For the text-containing cell, return its midpoint in (x, y) coordinate format. 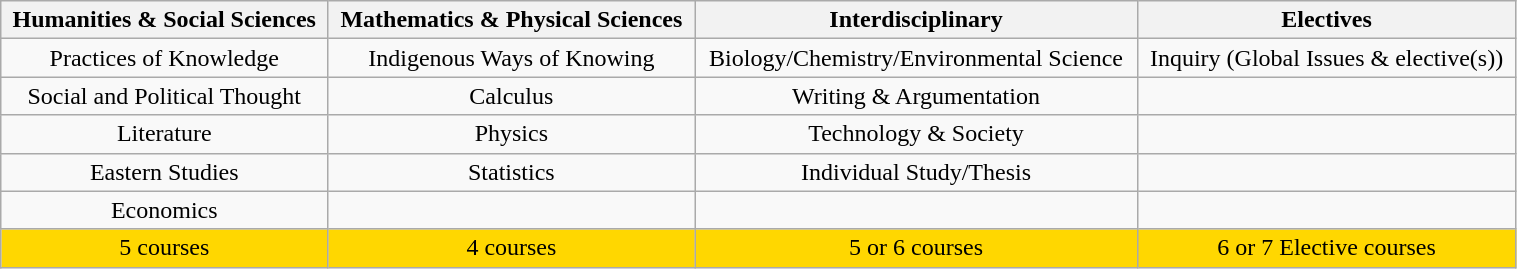
Interdisciplinary (916, 20)
5 or 6 courses (916, 248)
Electives (1326, 20)
Inquiry (Global Issues & elective(s)) (1326, 58)
Economics (164, 210)
5 courses (164, 248)
Literature (164, 134)
Biology/Chemistry/Environmental Science (916, 58)
Humanities & Social Sciences (164, 20)
Calculus (512, 96)
4 courses (512, 248)
Mathematics & Physical Sciences (512, 20)
6 or 7 Elective courses (1326, 248)
Statistics (512, 172)
Individual Study/Thesis (916, 172)
Indigenous Ways of Knowing (512, 58)
Eastern Studies (164, 172)
Social and Political Thought (164, 96)
Technology & Society (916, 134)
Practices of Knowledge (164, 58)
Physics (512, 134)
Writing & Argumentation (916, 96)
